Extract the (x, y) coordinate from the center of the cell holding the provided text.  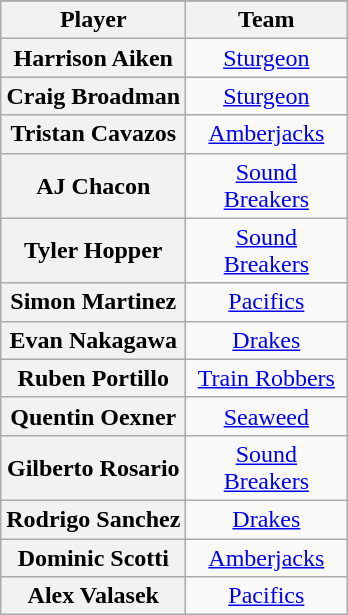
AJ Chacon (94, 186)
Quentin Oexner (94, 416)
Team (266, 20)
Craig Broadman (94, 96)
Dominic Scotti (94, 557)
Ruben Portillo (94, 378)
Tyler Hopper (94, 250)
Tristan Cavazos (94, 134)
Alex Valasek (94, 596)
Evan Nakagawa (94, 340)
Gilberto Rosario (94, 468)
Player (94, 20)
Simon Martinez (94, 302)
Train Robbers (266, 378)
Rodrigo Sanchez (94, 519)
Harrison Aiken (94, 58)
Seaweed (266, 416)
